Capture the cell that displays the provided text and extract its [x, y] central coordinate. 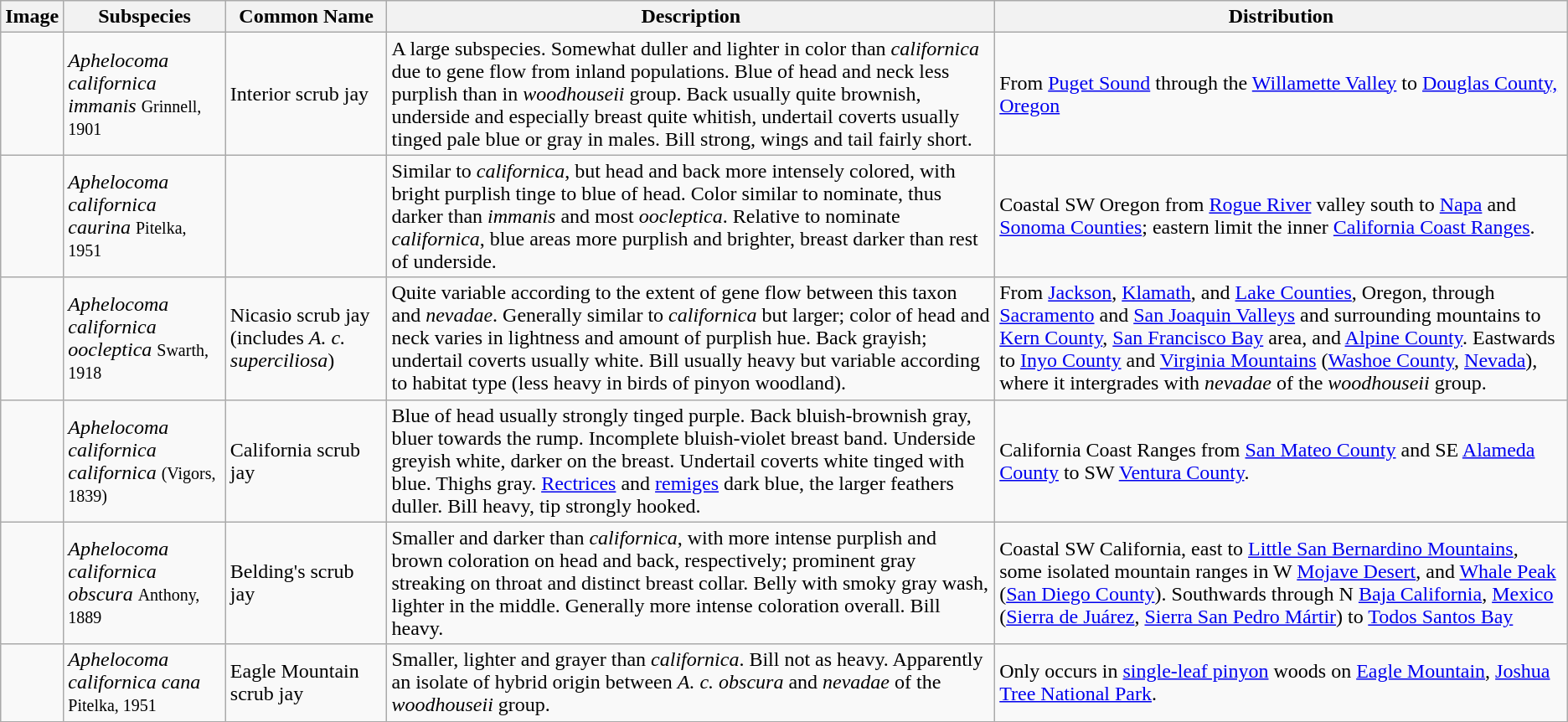
Coastal SW Oregon from Rogue River valley south to Napa and Sonoma Counties; eastern limit the inner California Coast Ranges. [1282, 216]
California scrub jay [307, 461]
Belding's scrub jay [307, 583]
Aphelocoma californica obscura Anthony, 1889 [145, 583]
Aphelocoma californica caurina Pitelka, 1951 [145, 216]
Interior scrub jay [307, 94]
Distribution [1282, 17]
Common Name [307, 17]
California Coast Ranges from San Mateo County and SE Alameda County to SW Ventura County. [1282, 461]
Eagle Mountain scrub jay [307, 683]
Subspecies [145, 17]
Aphelocoma californica immanis Grinnell, 1901 [145, 94]
Nicasio scrub jay (includes A. c. superciliosa) [307, 338]
Aphelocoma californica cana Pitelka, 1951 [145, 683]
Aphelocoma californica oocleptica Swarth, 1918 [145, 338]
Only occurs in single-leaf pinyon woods on Eagle Mountain, Joshua Tree National Park. [1282, 683]
Aphelocoma californica californica (Vigors, 1839) [145, 461]
From Puget Sound through the Willamette Valley to Douglas County, Oregon [1282, 94]
Image [32, 17]
Description [691, 17]
